Scan for the cell matching the given text and deliver its [X, Y] coordinate at center. 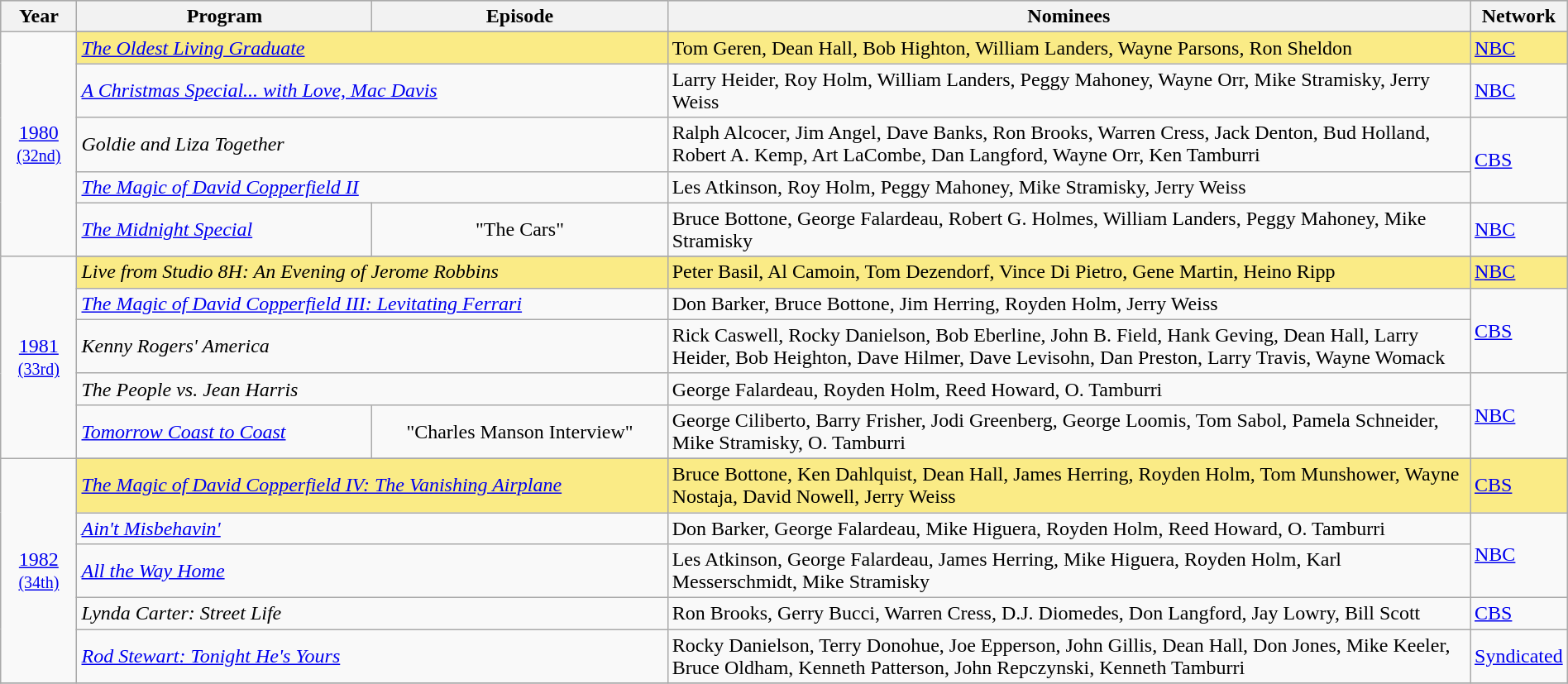
Peter Basil, Al Camoin, Tom Dezendorf, Vince Di Pietro, Gene Martin, Heino Ripp [1068, 272]
1982(34th) [39, 571]
Ain't Misbehavin' [372, 529]
Syndicated [1519, 657]
George Ciliberto, Barry Frisher, Jodi Greenberg, George Loomis, Tom Sabol, Pamela Schneider, Mike Stramisky, O. Tamburri [1068, 432]
All the Way Home [372, 571]
Ron Brooks, Gerry Bucci, Warren Cress, D.J. Diomedes, Don Langford, Jay Lowry, Bill Scott [1068, 614]
The Midnight Special [225, 230]
Les Atkinson, Roy Holm, Peggy Mahoney, Mike Stramisky, Jerry Weiss [1068, 187]
Year [39, 17]
The Magic of David Copperfield II [372, 187]
The Magic of David Copperfield IV: The Vanishing Airplane [372, 485]
"The Cars" [519, 230]
The Oldest Living Graduate [372, 48]
Live from Studio 8H: An Evening of Jerome Robbins [372, 272]
Network [1519, 17]
Episode [519, 17]
Rod Stewart: Tonight He's Yours [372, 657]
"Charles Manson Interview" [519, 432]
Nominees [1068, 17]
Lynda Carter: Street Life [372, 614]
Tom Geren, Dean Hall, Bob Highton, William Landers, Wayne Parsons, Ron Sheldon [1068, 48]
The Magic of David Copperfield III: Levitating Ferrari [372, 304]
Bruce Bottone, George Falardeau, Robert G. Holmes, William Landers, Peggy Mahoney, Mike Stramisky [1068, 230]
George Falardeau, Royden Holm, Reed Howard, O. Tamburri [1068, 389]
Program [225, 17]
1981(33rd) [39, 357]
Larry Heider, Roy Holm, William Landers, Peggy Mahoney, Wayne Orr, Mike Stramisky, Jerry Weiss [1068, 91]
Bruce Bottone, Ken Dahlquist, Dean Hall, James Herring, Royden Holm, Tom Munshower, Wayne Nostaja, David Nowell, Jerry Weiss [1068, 485]
Don Barker, George Falardeau, Mike Higuera, Royden Holm, Reed Howard, O. Tamburri [1068, 529]
Kenny Rogers' America [372, 346]
Don Barker, Bruce Bottone, Jim Herring, Royden Holm, Jerry Weiss [1068, 304]
The People vs. Jean Harris [372, 389]
1980(32nd) [39, 144]
A Christmas Special... with Love, Mac Davis [372, 91]
Les Atkinson, George Falardeau, James Herring, Mike Higuera, Royden Holm, Karl Messerschmidt, Mike Stramisky [1068, 571]
Goldie and Liza Together [372, 144]
Tomorrow Coast to Coast [225, 432]
